Provide the [x, y] coordinate of the cell's center where the given text is located.  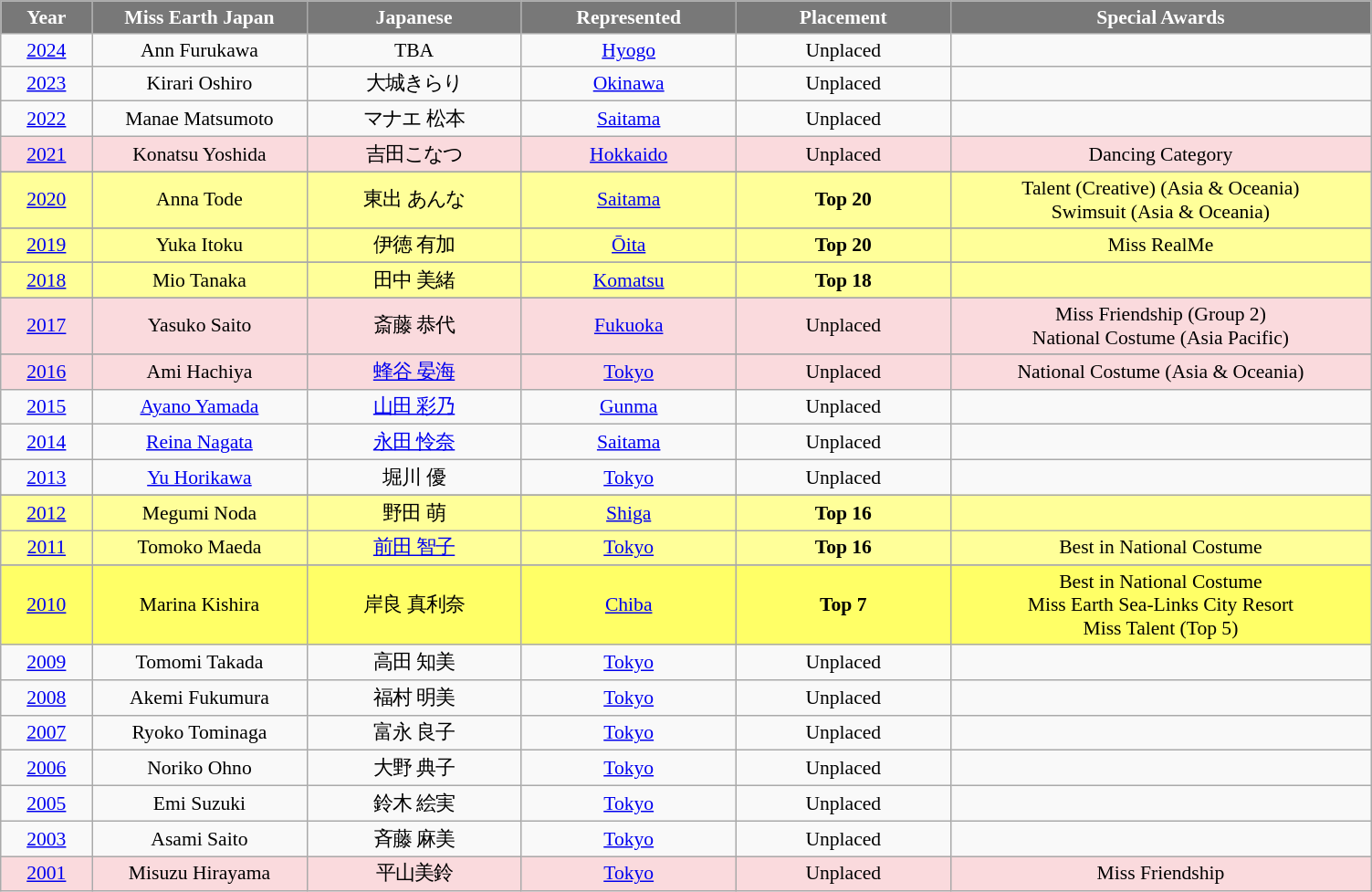
Dancing Category [1160, 155]
2016 [47, 373]
2021 [47, 155]
2023 [47, 84]
斉藤 麻美 [414, 838]
平山美鈴 [414, 875]
Emi Suzuki [199, 803]
Hyogo [628, 50]
前田 智子 [414, 548]
Kirari Oshiro [199, 84]
Top 7 [843, 606]
福村 明美 [414, 698]
2018 [47, 281]
Represented [628, 17]
Asami Saito [199, 838]
Talent (Creative) (Asia & Oceania) Swimsuit (Asia & Oceania) [1160, 199]
2006 [47, 769]
2015 [47, 407]
山田 彩乃 [414, 407]
Best in National Costume Miss Earth Sea-Links City Resort Miss Talent (Top 5) [1160, 606]
Tomoko Maeda [199, 548]
2005 [47, 803]
Best in National Costume [1160, 548]
2007 [47, 732]
Miss Earth Japan [199, 17]
堀川 優 [414, 478]
2009 [47, 663]
Noriko Ohno [199, 769]
Megumi Noda [199, 513]
Chiba [628, 606]
Anna Tode [199, 199]
Ann Furukawa [199, 50]
Ōita [628, 245]
Hokkaido [628, 155]
2010 [47, 606]
Year [47, 17]
Mio Tanaka [199, 281]
2022 [47, 119]
富永 良子 [414, 732]
2017 [47, 327]
大城きらり [414, 84]
永田 怜奈 [414, 442]
Japanese [414, 17]
Gunma [628, 407]
Ayano Yamada [199, 407]
2019 [47, 245]
2012 [47, 513]
Ami Hachiya [199, 373]
野田 萌 [414, 513]
Tomomi Takada [199, 663]
2011 [47, 548]
2001 [47, 875]
2013 [47, 478]
伊徳 有加 [414, 245]
高田 知美 [414, 663]
Konatsu Yoshida [199, 155]
Yasuko Saito [199, 327]
2020 [47, 199]
2024 [47, 50]
岸良 真利奈 [414, 606]
Top 18 [843, 281]
2003 [47, 838]
大野 典子 [414, 769]
蜂谷 晏海 [414, 373]
Reina Nagata [199, 442]
Special Awards [1160, 17]
Manae Matsumoto [199, 119]
マナエ 松本 [414, 119]
Placement [843, 17]
Akemi Fukumura [199, 698]
Misuzu Hirayama [199, 875]
Yu Horikawa [199, 478]
Komatsu [628, 281]
National Costume (Asia & Oceania) [1160, 373]
東出 あんな [414, 199]
Miss RealMe [1160, 245]
2014 [47, 442]
鈴木 絵実 [414, 803]
Marina Kishira [199, 606]
Shiga [628, 513]
Miss Friendship (Group 2) National Costume (Asia Pacific) [1160, 327]
Okinawa [628, 84]
TBA [414, 50]
Miss Friendship [1160, 875]
田中 美緒 [414, 281]
斎藤 恭代 [414, 327]
吉田こなつ [414, 155]
Ryoko Tominaga [199, 732]
Yuka Itoku [199, 245]
Fukuoka [628, 327]
2008 [47, 698]
